Return the (x, y) coordinate for the center point of the cell that contains the specified text.  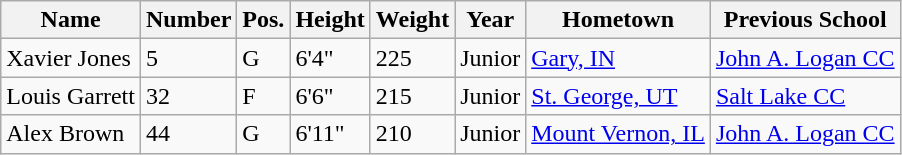
Weight (412, 20)
Xavier Jones (71, 58)
Year (490, 20)
Previous School (805, 20)
Mount Vernon, IL (618, 134)
6'4" (330, 58)
6'6" (330, 96)
Alex Brown (71, 134)
St. George, UT (618, 96)
Name (71, 20)
Gary, IN (618, 58)
Pos. (264, 20)
44 (188, 134)
32 (188, 96)
Louis Garrett (71, 96)
210 (412, 134)
Height (330, 20)
Salt Lake CC (805, 96)
5 (188, 58)
6'11" (330, 134)
F (264, 96)
Hometown (618, 20)
215 (412, 96)
225 (412, 58)
Number (188, 20)
